Return (X, Y) of the center of cell containing provided text 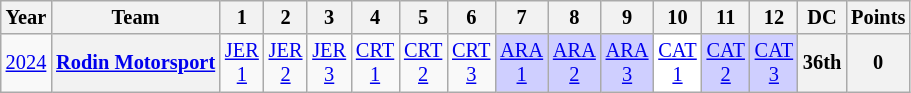
ARA3 (628, 63)
DC (822, 17)
11 (726, 17)
CAT1 (677, 63)
8 (574, 17)
4 (375, 17)
JER1 (242, 63)
12 (774, 17)
5 (423, 17)
Team (136, 17)
6 (471, 17)
Rodin Motorsport (136, 63)
3 (329, 17)
7 (522, 17)
ARA1 (522, 63)
CAT2 (726, 63)
1 (242, 17)
2024 (26, 63)
0 (878, 63)
JER3 (329, 63)
9 (628, 17)
CRT3 (471, 63)
CRT2 (423, 63)
ARA2 (574, 63)
CAT3 (774, 63)
Points (878, 17)
Year (26, 17)
JER2 (286, 63)
10 (677, 17)
36th (822, 63)
2 (286, 17)
CRT1 (375, 63)
